For the text-containing cell, return its midpoint in [x, y] coordinate format. 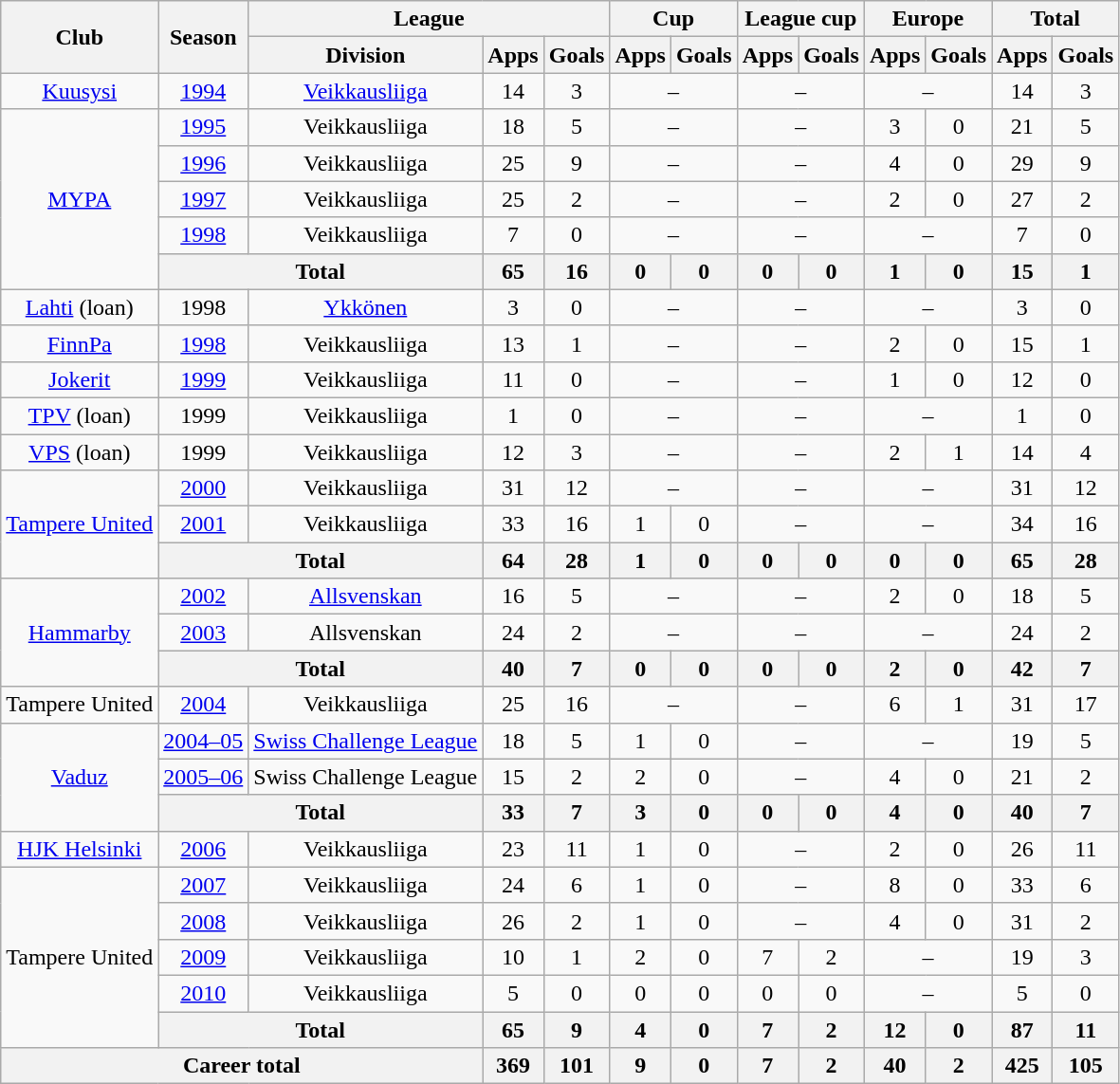
Vaduz [80, 777]
27 [1022, 199]
Season [203, 37]
8 [894, 885]
TPV (loan) [80, 415]
HJK Helsinki [80, 849]
369 [513, 1066]
2001 [203, 524]
2000 [203, 488]
2009 [203, 957]
1997 [203, 199]
105 [1086, 1066]
2007 [203, 885]
1994 [203, 91]
64 [513, 560]
VPS (loan) [80, 452]
2006 [203, 849]
10 [513, 957]
Lahti (loan) [80, 307]
101 [577, 1066]
42 [1022, 669]
87 [1022, 1029]
13 [513, 343]
1995 [203, 127]
17 [1086, 705]
League [429, 19]
23 [513, 849]
Jokerit [80, 379]
Hammarby [80, 633]
2004–05 [203, 741]
29 [1022, 163]
League cup [800, 19]
FinnPa [80, 343]
Ykkönen [366, 307]
2002 [203, 597]
MYPA [80, 199]
Career total [242, 1066]
2003 [203, 633]
Cup [673, 19]
425 [1022, 1066]
2010 [203, 993]
2005–06 [203, 777]
2008 [203, 921]
Kuusysi [80, 91]
Europe [927, 19]
Club [80, 37]
1996 [203, 163]
34 [1022, 524]
Division [366, 55]
2004 [203, 705]
